Output the (X, Y) coordinate of the center of the cell containing the given text.  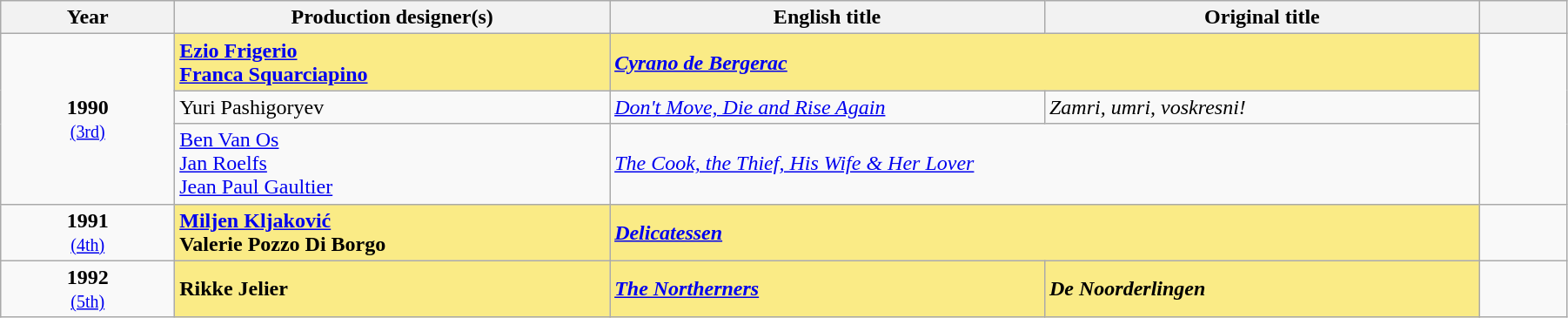
The Northerners (828, 289)
1992(5th) (88, 289)
Ezio Frigerio Franca Squarciapino (392, 63)
Cyrano de Bergerac (1045, 63)
Zamri, umri, voskresni! (1262, 107)
1990(3rd) (88, 118)
Year (88, 17)
1991(4th) (88, 232)
Don't Move, Die and Rise Again (828, 107)
English title (828, 17)
Production designer(s) (392, 17)
The Cook, the Thief, His Wife & Her Lover (1045, 164)
Yuri Pashigoryev (392, 107)
De Noorderlingen (1262, 289)
Original title (1262, 17)
Miljen Kljaković Valerie Pozzo Di Borgo (392, 232)
Rikke Jelier (392, 289)
Delicatessen (1045, 232)
Ben Van Os Jan Roelfs Jean Paul Gaultier (392, 164)
